Capture the cell that displays the provided text and extract its (X, Y) central coordinate. 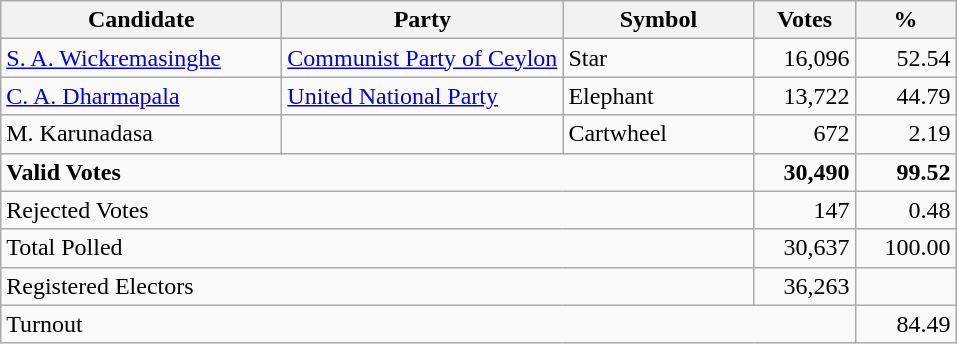
99.52 (906, 172)
S. A. Wickremasinghe (142, 58)
36,263 (804, 286)
Turnout (428, 324)
13,722 (804, 96)
30,490 (804, 172)
Total Polled (378, 248)
United National Party (422, 96)
Party (422, 20)
Symbol (658, 20)
Votes (804, 20)
Registered Electors (378, 286)
44.79 (906, 96)
Rejected Votes (378, 210)
Candidate (142, 20)
30,637 (804, 248)
2.19 (906, 134)
% (906, 20)
Valid Votes (378, 172)
C. A. Dharmapala (142, 96)
100.00 (906, 248)
Communist Party of Ceylon (422, 58)
0.48 (906, 210)
16,096 (804, 58)
Star (658, 58)
52.54 (906, 58)
Cartwheel (658, 134)
84.49 (906, 324)
147 (804, 210)
672 (804, 134)
M. Karunadasa (142, 134)
Elephant (658, 96)
